Locate the cell with the specified text and output its [X, Y] center coordinate. 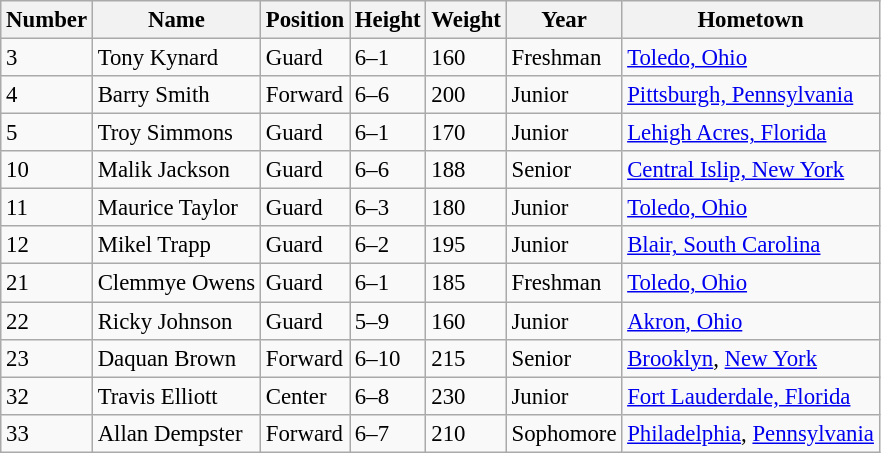
10 [47, 170]
6–3 [388, 208]
Year [564, 20]
Blair, South Carolina [750, 245]
Center [304, 396]
6–10 [388, 358]
Fort Lauderdale, Florida [750, 396]
22 [47, 321]
Height [388, 20]
Mikel Trapp [176, 245]
Maurice Taylor [176, 208]
215 [466, 358]
200 [466, 95]
170 [466, 133]
4 [47, 95]
Akron, Ohio [750, 321]
Name [176, 20]
6–8 [388, 396]
188 [466, 170]
Tony Kynard [176, 58]
Troy Simmons [176, 133]
Daquan Brown [176, 358]
Philadelphia, Pennsylvania [750, 433]
5 [47, 133]
12 [47, 245]
Pittsburgh, Pennsylvania [750, 95]
Lehigh Acres, Florida [750, 133]
185 [466, 283]
Weight [466, 20]
Barry Smith [176, 95]
Number [47, 20]
Central Islip, New York [750, 170]
Ricky Johnson [176, 321]
6–7 [388, 433]
21 [47, 283]
Position [304, 20]
Brooklyn, New York [750, 358]
3 [47, 58]
32 [47, 396]
6–2 [388, 245]
180 [466, 208]
Sophomore [564, 433]
Travis Elliott [176, 396]
Hometown [750, 20]
195 [466, 245]
210 [466, 433]
Malik Jackson [176, 170]
Allan Dempster [176, 433]
5–9 [388, 321]
Clemmye Owens [176, 283]
230 [466, 396]
11 [47, 208]
33 [47, 433]
23 [47, 358]
